Identify which cell holds the provided text, then report its [X, Y] central coordinate. 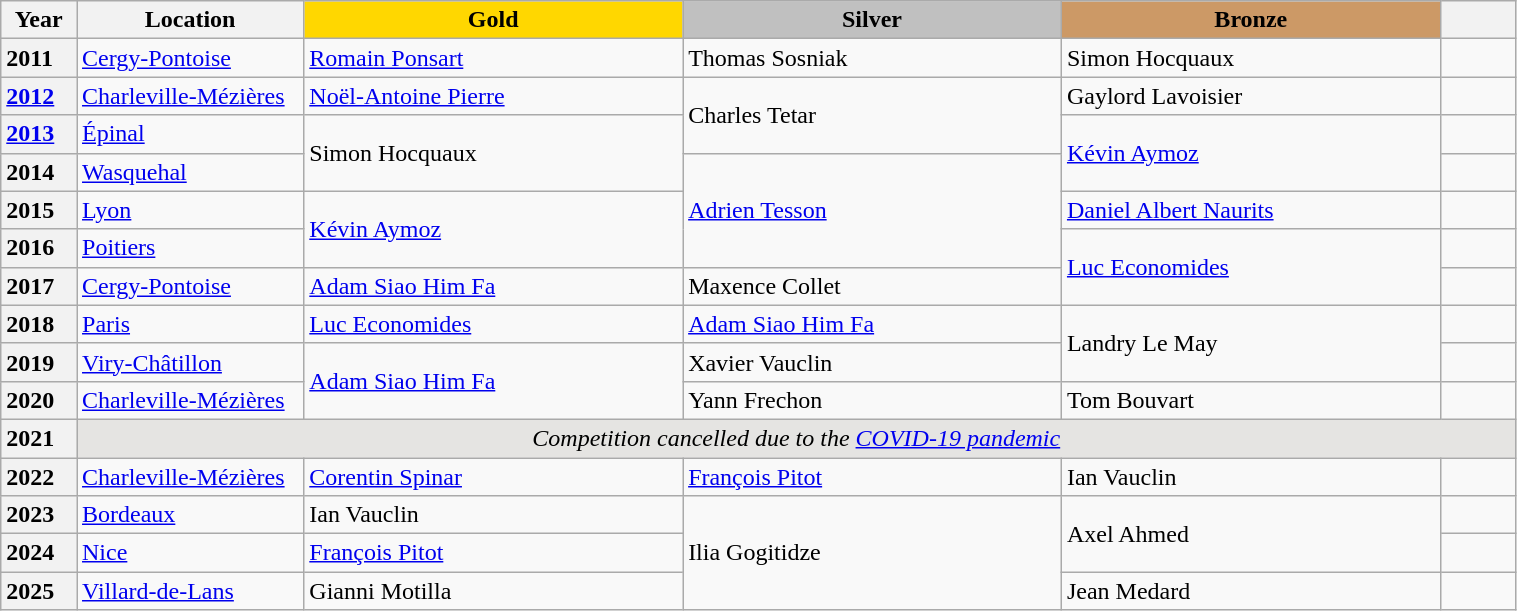
Nice [190, 553]
2013 [39, 134]
Yann Frechon [872, 400]
Location [190, 20]
2020 [39, 400]
2021 [39, 438]
Daniel Albert Naurits [1250, 210]
Maxence Collet [872, 286]
Gianni Motilla [494, 591]
Corentin Spinar [494, 477]
2025 [39, 591]
Year [39, 20]
Épinal [190, 134]
Charles Tetar [872, 115]
Romain Ponsart [494, 58]
Xavier Vauclin [872, 362]
Landry Le May [1250, 343]
Villard-de-Lans [190, 591]
2016 [39, 248]
2011 [39, 58]
Paris [190, 324]
Ilia Gogitidze [872, 553]
2019 [39, 362]
2012 [39, 96]
2014 [39, 172]
Bordeaux [190, 515]
2024 [39, 553]
Gold [494, 20]
Jean Medard [1250, 591]
2015 [39, 210]
2022 [39, 477]
Bronze [1250, 20]
Competition cancelled due to the COVID-19 pandemic [796, 438]
Thomas Sosniak [872, 58]
2023 [39, 515]
Lyon [190, 210]
Axel Ahmed [1250, 534]
Silver [872, 20]
2018 [39, 324]
Adrien Tesson [872, 210]
Tom Bouvart [1250, 400]
Viry-Châtillon [190, 362]
2017 [39, 286]
Wasquehal [190, 172]
Gaylord Lavoisier [1250, 96]
Poitiers [190, 248]
Noël-Antoine Pierre [494, 96]
